Find where the given text appears and provide that cell's center as (X, Y) coordinate. 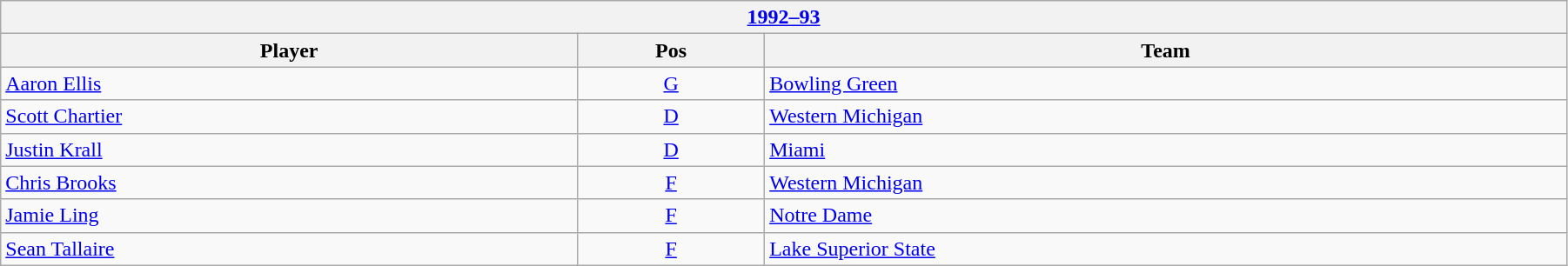
Sean Tallaire (289, 249)
Team (1166, 50)
Jamie Ling (289, 216)
Lake Superior State (1166, 249)
Justin Krall (289, 150)
Player (289, 50)
1992–93 (784, 17)
Bowling Green (1166, 83)
Chris Brooks (289, 183)
Pos (672, 50)
Miami (1166, 150)
G (672, 83)
Scott Chartier (289, 116)
Notre Dame (1166, 216)
Aaron Ellis (289, 83)
